Extract the (X, Y) coordinate from the center of the cell holding the provided text.  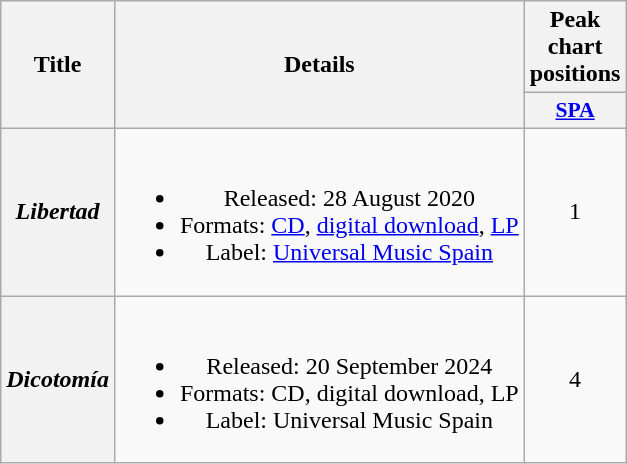
Libertad (58, 212)
Peak chart positions (575, 47)
Dicotomía (58, 380)
Released: 20 September 2024Formats: CD, digital download, LPLabel: Universal Music Spain (319, 380)
Details (319, 65)
4 (575, 380)
SPA (575, 111)
Released: 28 August 2020Formats: CD, digital download, LPLabel: Universal Music Spain (319, 212)
Title (58, 65)
1 (575, 212)
